Locate the cell with the specified text and output its [X, Y] center coordinate. 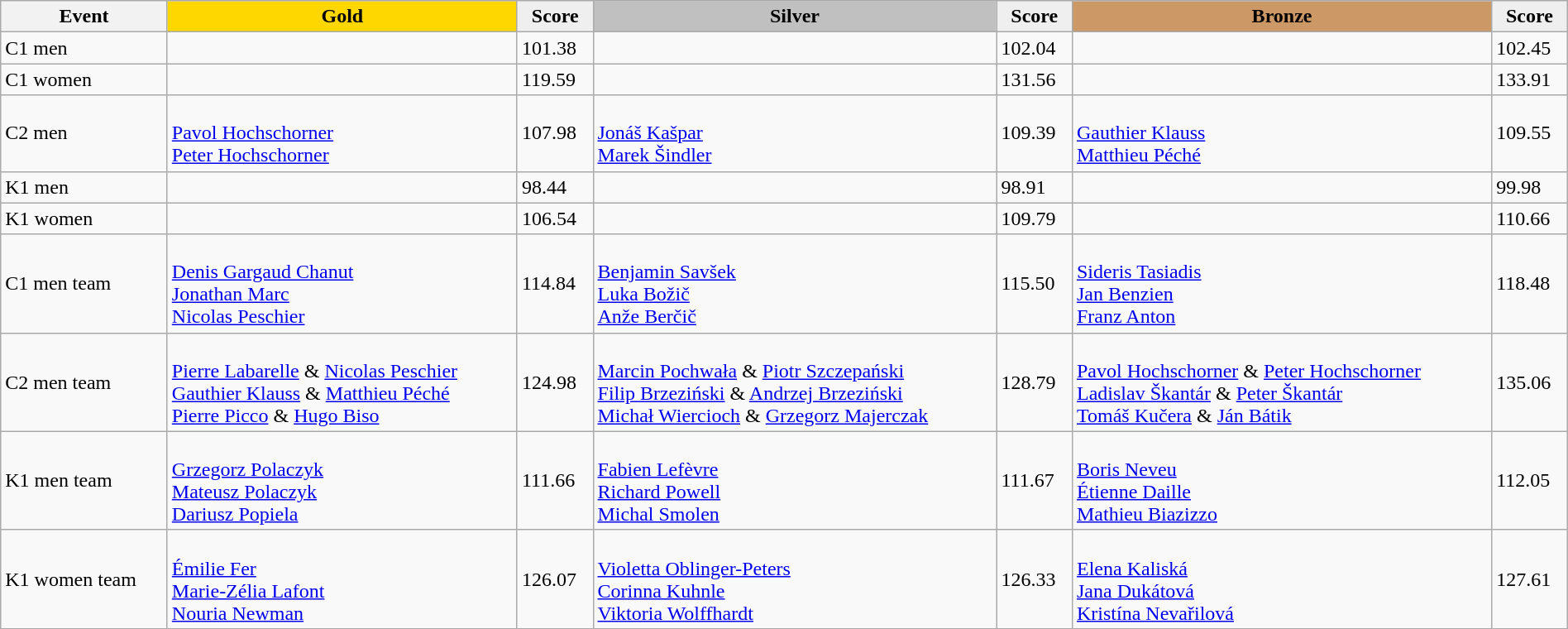
Fabien LefèvreRichard PowellMichal Smolen [795, 480]
Pavol Hochschorner & Peter HochschornerLadislav Škantár & Peter ŠkantárTomáš Kučera & Ján Bátik [1282, 382]
114.84 [555, 283]
Boris NeveuÉtienne DailleMathieu Biazizzo [1282, 480]
102.45 [1530, 48]
109.39 [1035, 133]
K1 men [84, 187]
111.66 [555, 480]
K1 women team [84, 579]
102.04 [1035, 48]
C2 men team [84, 382]
C1 men [84, 48]
99.98 [1530, 187]
Jonáš KašparMarek Šindler [795, 133]
107.98 [555, 133]
Violetta Oblinger-PetersCorinna KuhnleViktoria Wolffhardt [795, 579]
135.06 [1530, 382]
126.33 [1035, 579]
K1 men team [84, 480]
98.44 [555, 187]
Gold [342, 17]
127.61 [1530, 579]
Marcin Pochwała & Piotr SzczepańskiFilip Brzeziński & Andrzej BrzezińskiMichał Wiercioch & Grzegorz Majerczak [795, 382]
Gauthier KlaussMatthieu Péché [1282, 133]
98.91 [1035, 187]
110.66 [1530, 218]
Elena KaliskáJana DukátováKristína Nevařilová [1282, 579]
Sideris TasiadisJan BenzienFranz Anton [1282, 283]
C1 men team [84, 283]
101.38 [555, 48]
Bronze [1282, 17]
Denis Gargaud ChanutJonathan MarcNicolas Peschier [342, 283]
Silver [795, 17]
Event [84, 17]
K1 women [84, 218]
131.56 [1035, 79]
111.67 [1035, 480]
115.50 [1035, 283]
109.55 [1530, 133]
124.98 [555, 382]
118.48 [1530, 283]
128.79 [1035, 382]
133.91 [1530, 79]
Benjamin SavšekLuka BožičAnže Berčič [795, 283]
119.59 [555, 79]
Émilie FerMarie-Zélia LafontNouria Newman [342, 579]
Pierre Labarelle & Nicolas PeschierGauthier Klauss & Matthieu PéchéPierre Picco & Hugo Biso [342, 382]
Grzegorz PolaczykMateusz PolaczykDariusz Popiela [342, 480]
C2 men [84, 133]
112.05 [1530, 480]
Pavol HochschornerPeter Hochschorner [342, 133]
126.07 [555, 579]
106.54 [555, 218]
C1 women [84, 79]
109.79 [1035, 218]
